Scan for the cell matching the given text and deliver its [x, y] coordinate at center. 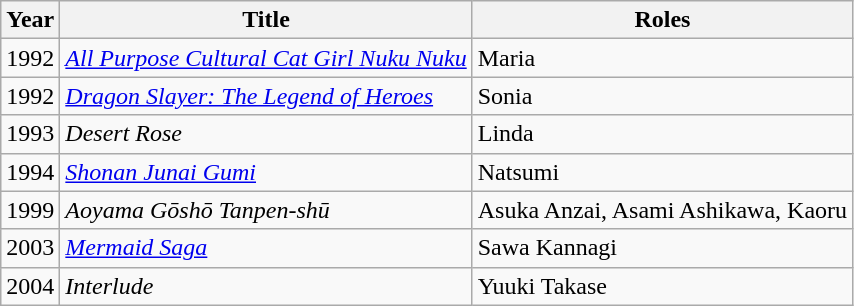
Mermaid Saga [266, 248]
Dragon Slayer: The Legend of Heroes [266, 96]
2003 [30, 248]
Linda [662, 134]
Interlude [266, 286]
Title [266, 20]
Asuka Anzai, Asami Ashikawa, Kaoru [662, 210]
Year [30, 20]
Aoyama Gōshō Tanpen-shū [266, 210]
Yuuki Takase [662, 286]
Maria [662, 58]
1994 [30, 172]
Sonia [662, 96]
1993 [30, 134]
Sawa Kannagi [662, 248]
All Purpose Cultural Cat Girl Nuku Nuku [266, 58]
2004 [30, 286]
1999 [30, 210]
Natsumi [662, 172]
Shonan Junai Gumi [266, 172]
Roles [662, 20]
Desert Rose [266, 134]
